Capture the cell that displays the provided text and extract its (x, y) central coordinate. 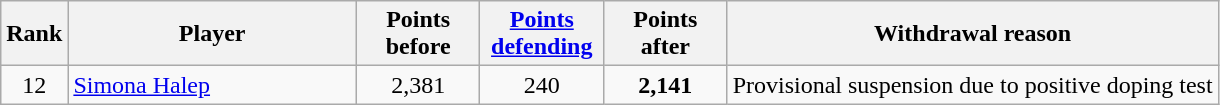
Withdrawal reason (972, 34)
12 (34, 85)
2,141 (666, 85)
Points after (666, 34)
Rank (34, 34)
2,381 (418, 85)
240 (542, 85)
Points defending (542, 34)
Points before (418, 34)
Provisional suspension due to positive doping test (972, 85)
Simona Halep (212, 85)
Player (212, 34)
